Pinpoint the cell where the given text exists, returning its (x, y) midpoint coordinate. 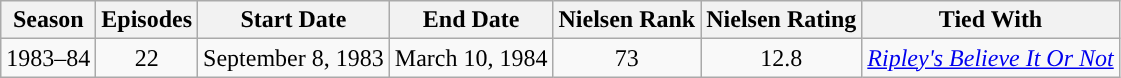
Episodes (147, 20)
Nielsen Rating (782, 20)
Tied With (990, 20)
End Date (471, 20)
Start Date (294, 20)
Ripley's Believe It Or Not (990, 58)
Season (48, 20)
1983–84 (48, 58)
September 8, 1983 (294, 58)
March 10, 1984 (471, 58)
Nielsen Rank (627, 20)
12.8 (782, 58)
73 (627, 58)
22 (147, 58)
